Capture the cell that displays the provided text and extract its [X, Y] central coordinate. 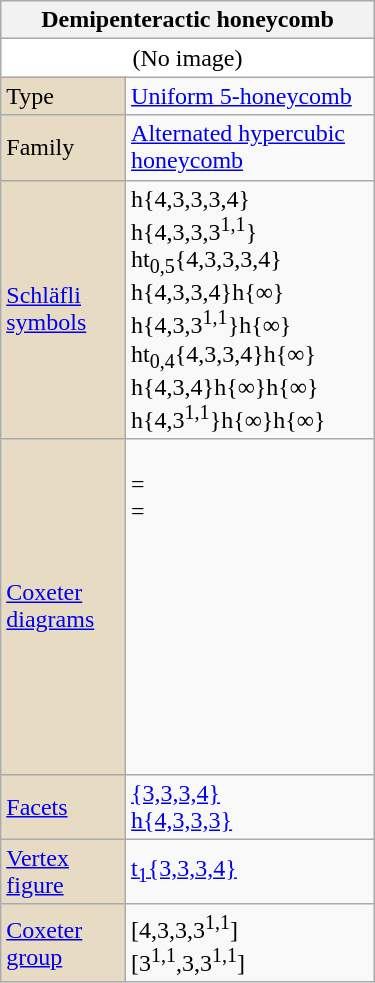
t1{3,3,3,4} [250, 872]
Facets [64, 806]
h{4,3,3,3,4}h{4,3,3,31,1}ht0,5{4,3,3,3,4}h{4,3,3,4}h{∞}h{4,3,31,1}h{∞}ht0,4{4,3,3,4}h{∞}h{4,3,4}h{∞}h{∞}h{4,31,1}h{∞}h{∞} [250, 310]
Coxeter diagrams [64, 606]
Family [64, 148]
Alternated hypercubic honeycomb [250, 148]
Uniform 5-honeycomb [250, 96]
Vertex figure [64, 872]
{3,3,3,4} h{4,3,3,3} [250, 806]
Schläfli symbols [64, 310]
Type [64, 96]
[4,3,3,31,1] [31,1,3,31,1] [250, 943]
Coxeter group [64, 943]
Demipenteractic honeycomb [188, 20]
= = [250, 606]
(No image) [188, 58]
